From the cell containing the given text, extract its center point as [X, Y] coordinate. 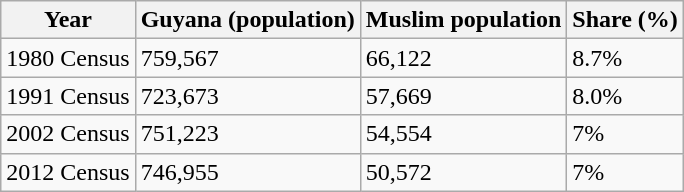
2012 Census [68, 172]
759,567 [248, 58]
2002 Census [68, 134]
1991 Census [68, 96]
54,554 [463, 134]
Guyana (population) [248, 20]
57,669 [463, 96]
8.0% [626, 96]
746,955 [248, 172]
Muslim population [463, 20]
Share (%) [626, 20]
1980 Census [68, 58]
66,122 [463, 58]
723,673 [248, 96]
Year [68, 20]
50,572 [463, 172]
751,223 [248, 134]
8.7% [626, 58]
